Detect which cell encompasses the target text, then output its (x, y) center coordinate. 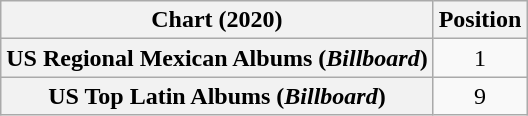
1 (480, 58)
9 (480, 96)
US Top Latin Albums (Billboard) (217, 96)
US Regional Mexican Albums (Billboard) (217, 58)
Position (480, 20)
Chart (2020) (217, 20)
